Determine the [X, Y] coordinate at the center of the cell enclosing the given text.  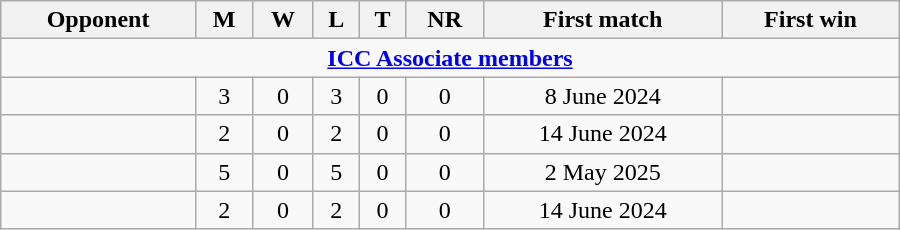
L [336, 20]
First win [811, 20]
8 June 2024 [603, 96]
Opponent [98, 20]
First match [603, 20]
T [382, 20]
W [283, 20]
M [224, 20]
ICC Associate members [450, 58]
2 May 2025 [603, 172]
NR [445, 20]
